Pinpoint the cell where the given text exists, returning its [X, Y] midpoint coordinate. 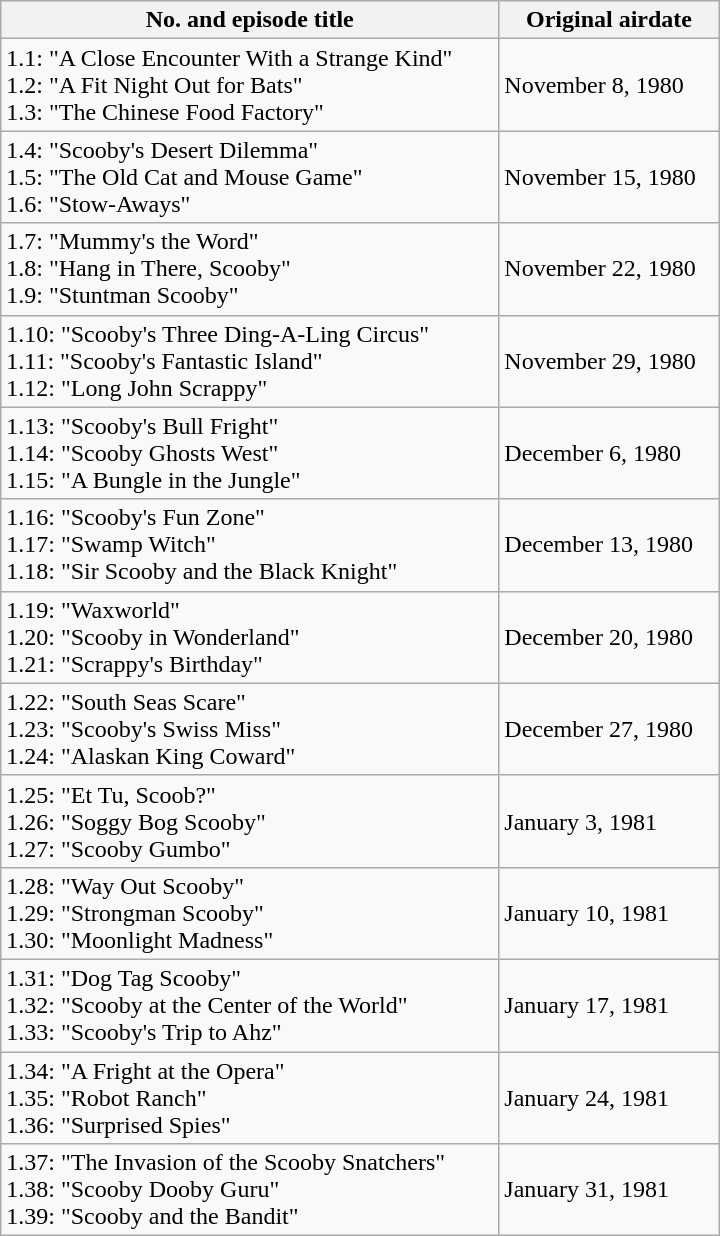
December 20, 1980 [609, 637]
No. and episode title [250, 20]
November 29, 1980 [609, 361]
November 15, 1980 [609, 177]
1.1: "A Close Encounter With a Strange Kind" 1.2: "A Fit Night Out for Bats" 1.3: "The Chinese Food Factory" [250, 85]
1.16: "Scooby's Fun Zone" 1.17: "Swamp Witch" 1.18: "Sir Scooby and the Black Knight" [250, 545]
1.19: "Waxworld" 1.20: "Scooby in Wonderland" 1.21: "Scrappy's Birthday" [250, 637]
1.4: "Scooby's Desert Dilemma" 1.5: "The Old Cat and Mouse Game" 1.6: "Stow-Aways" [250, 177]
Original airdate [609, 20]
1.31: "Dog Tag Scooby" 1.32: "Scooby at the Center of the World" 1.33: "Scooby's Trip to Ahz" [250, 1005]
1.25: "Et Tu, Scoob?" 1.26: "Soggy Bog Scooby" 1.27: "Scooby Gumbo" [250, 821]
1.10: "Scooby's Three Ding-A-Ling Circus" 1.11: "Scooby's Fantastic Island" 1.12: "Long John Scrappy" [250, 361]
January 17, 1981 [609, 1005]
December 27, 1980 [609, 729]
1.7: "Mummy's the Word" 1.8: "Hang in There, Scooby" 1.9: "Stuntman Scooby" [250, 269]
1.28: "Way Out Scooby" 1.29: "Strongman Scooby" 1.30: "Moonlight Madness" [250, 913]
January 10, 1981 [609, 913]
January 3, 1981 [609, 821]
1.37: "The Invasion of the Scooby Snatchers" 1.38: "Scooby Dooby Guru" 1.39: "Scooby and the Bandit" [250, 1190]
January 24, 1981 [609, 1098]
1.34: "A Fright at the Opera" 1.35: "Robot Ranch" 1.36: "Surprised Spies" [250, 1098]
December 6, 1980 [609, 453]
1.13: "Scooby's Bull Fright" 1.14: "Scooby Ghosts West" 1.15: "A Bungle in the Jungle" [250, 453]
1.22: "South Seas Scare" 1.23: "Scooby's Swiss Miss" 1.24: "Alaskan King Coward" [250, 729]
November 22, 1980 [609, 269]
January 31, 1981 [609, 1190]
December 13, 1980 [609, 545]
November 8, 1980 [609, 85]
